Detect which cell encompasses the target text, then output its (X, Y) center coordinate. 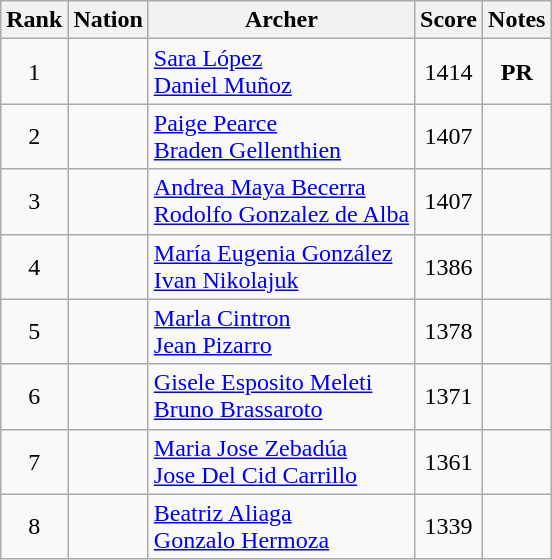
PR (517, 72)
1378 (449, 332)
8 (34, 526)
1339 (449, 526)
María Eugenia GonzálezIvan Nikolajuk (281, 266)
Andrea Maya BecerraRodolfo Gonzalez de Alba (281, 202)
1371 (449, 396)
Maria Jose Zebadúa Jose Del Cid Carrillo (281, 462)
Nation (108, 20)
Marla CintronJean Pizarro (281, 332)
Gisele Esposito MeletiBruno Brassaroto (281, 396)
3 (34, 202)
Score (449, 20)
Notes (517, 20)
Paige PearceBraden Gellenthien (281, 136)
7 (34, 462)
1 (34, 72)
5 (34, 332)
Sara LópezDaniel Muñoz (281, 72)
1361 (449, 462)
6 (34, 396)
1386 (449, 266)
1414 (449, 72)
4 (34, 266)
Rank (34, 20)
Archer (281, 20)
Beatriz AliagaGonzalo Hermoza (281, 526)
2 (34, 136)
